Scan for the cell matching the given text and deliver its (x, y) coordinate at center. 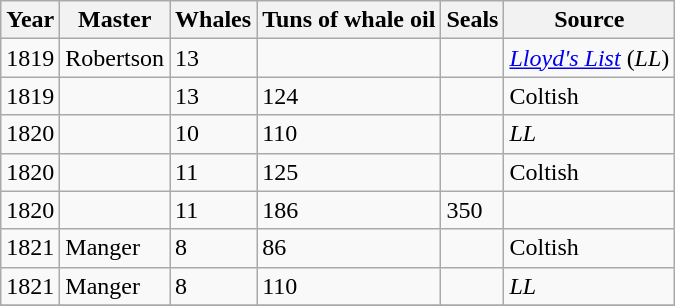
10 (214, 134)
186 (349, 210)
Whales (214, 20)
124 (349, 96)
Source (590, 20)
350 (472, 210)
Tuns of whale oil (349, 20)
Master (115, 20)
Year (30, 20)
Robertson (115, 58)
125 (349, 172)
Seals (472, 20)
Lloyd's List (LL) (590, 58)
86 (349, 248)
